Scan for the cell matching the given text and deliver its [x, y] coordinate at center. 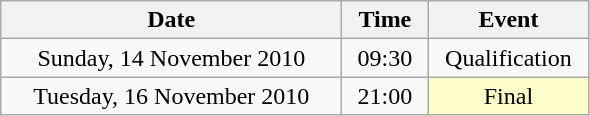
Event [508, 20]
Date [172, 20]
09:30 [385, 58]
Sunday, 14 November 2010 [172, 58]
Tuesday, 16 November 2010 [172, 96]
21:00 [385, 96]
Final [508, 96]
Qualification [508, 58]
Time [385, 20]
